Detect which cell encompasses the target text, then output its [x, y] center coordinate. 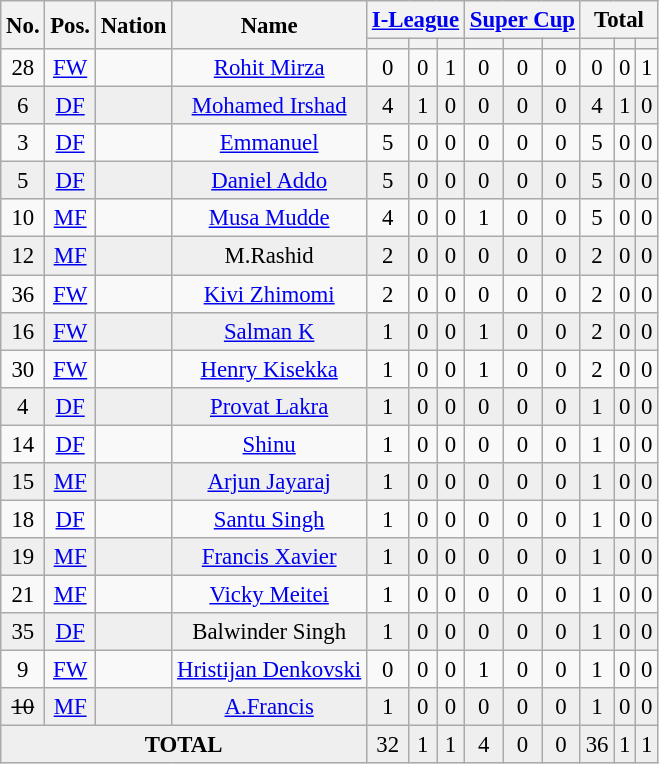
Francis Xavier [270, 557]
28 [23, 68]
30 [23, 369]
19 [23, 557]
A.Francis [270, 707]
Provat Lakra [270, 406]
35 [23, 632]
32 [388, 745]
Name [270, 25]
Total [618, 20]
TOTAL [184, 745]
3 [23, 143]
9 [23, 670]
Kivi Zhimomi [270, 294]
Daniel Addo [270, 181]
I-League [416, 20]
Santu Singh [270, 519]
No. [23, 25]
15 [23, 482]
Rohit Mirza [270, 68]
18 [23, 519]
16 [23, 331]
Shinu [270, 444]
Super Cup [522, 20]
Emmanuel [270, 143]
Nation [133, 25]
Musa Mudde [270, 219]
Salman K [270, 331]
Henry Kisekka [270, 369]
Pos. [70, 25]
M.Rashid [270, 256]
14 [23, 444]
21 [23, 594]
Balwinder Singh [270, 632]
12 [23, 256]
Arjun Jayaraj [270, 482]
Mohamed Irshad [270, 106]
Vicky Meitei [270, 594]
Hristijan Denkovski [270, 670]
6 [23, 106]
